Identify which cell holds the provided text, then report its [x, y] central coordinate. 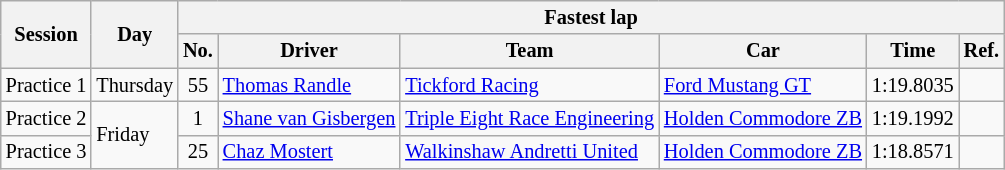
Thomas Randle [310, 85]
Practice 3 [46, 152]
Practice 1 [46, 85]
Driver [310, 51]
Fastest lap [591, 17]
Ford Mustang GT [763, 85]
55 [198, 85]
No. [198, 51]
Chaz Mostert [310, 152]
1:18.8571 [913, 152]
Triple Eight Race Engineering [530, 118]
Time [913, 51]
Ref. [982, 51]
1:19.8035 [913, 85]
Day [134, 34]
1:19.1992 [913, 118]
Practice 2 [46, 118]
Session [46, 34]
Thursday [134, 85]
Shane van Gisbergen [310, 118]
1 [198, 118]
Car [763, 51]
Walkinshaw Andretti United [530, 152]
Tickford Racing [530, 85]
Team [530, 51]
Friday [134, 134]
25 [198, 152]
